Scan for the cell matching the given text and deliver its [X, Y] coordinate at center. 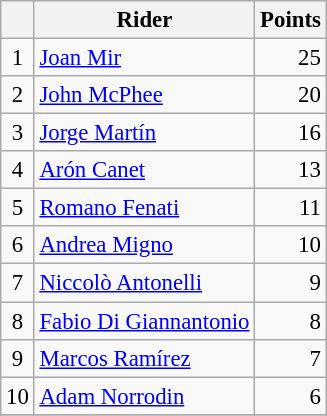
Andrea Migno [144, 245]
Points [290, 20]
5 [18, 208]
Marcos Ramírez [144, 358]
20 [290, 95]
Arón Canet [144, 170]
25 [290, 58]
3 [18, 133]
Romano Fenati [144, 208]
Joan Mir [144, 58]
11 [290, 208]
Niccolò Antonelli [144, 283]
John McPhee [144, 95]
1 [18, 58]
Fabio Di Giannantonio [144, 321]
2 [18, 95]
13 [290, 170]
Jorge Martín [144, 133]
4 [18, 170]
Rider [144, 20]
16 [290, 133]
Adam Norrodin [144, 396]
